From the cell containing the given text, extract its center point as (X, Y) coordinate. 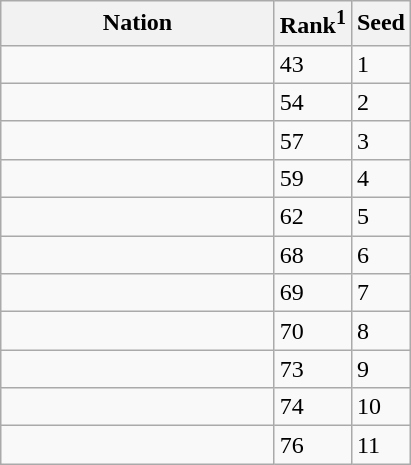
1 (380, 64)
10 (380, 407)
74 (312, 407)
6 (380, 255)
11 (380, 445)
9 (380, 369)
57 (312, 140)
3 (380, 140)
Rank1 (312, 24)
5 (380, 217)
68 (312, 255)
76 (312, 445)
7 (380, 293)
73 (312, 369)
62 (312, 217)
59 (312, 178)
43 (312, 64)
69 (312, 293)
2 (380, 102)
54 (312, 102)
4 (380, 178)
Seed (380, 24)
70 (312, 331)
8 (380, 331)
Nation (138, 24)
